Capture the cell that displays the provided text and extract its (X, Y) central coordinate. 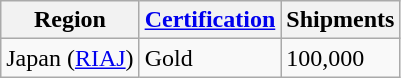
Shipments (340, 20)
100,000 (340, 58)
Gold (210, 58)
Japan (RIAJ) (70, 58)
Certification (210, 20)
Region (70, 20)
